Search for the cell housing the specified text and yield its (x, y) center coordinate. 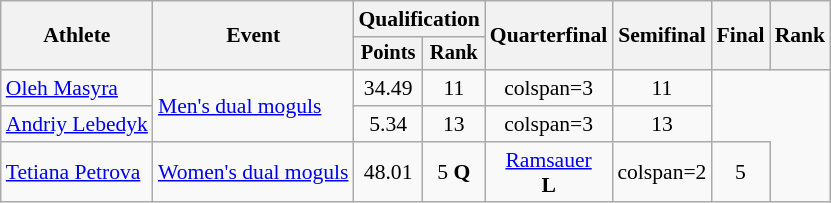
Andriy Lebedyk (77, 124)
Qualification (420, 19)
34.49 (388, 88)
Men's dual moguls (254, 106)
48.01 (388, 172)
Semifinal (662, 36)
5.34 (388, 124)
Points (388, 54)
colspan=2 (662, 172)
Tetiana Petrova (77, 172)
Women's dual moguls (254, 172)
RamsauerL (549, 172)
Athlete (77, 36)
Quarterfinal (549, 36)
5 Q (454, 172)
Final (740, 36)
Event (254, 36)
Oleh Masyra (77, 88)
5 (740, 172)
